Pinpoint the cell where the given text exists, returning its (x, y) midpoint coordinate. 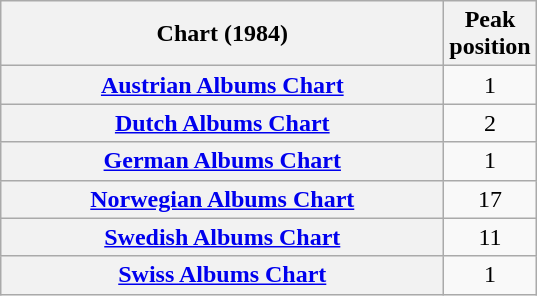
Dutch Albums Chart (222, 123)
Norwegian Albums Chart (222, 199)
German Albums Chart (222, 161)
Swedish Albums Chart (222, 237)
11 (490, 237)
Peakposition (490, 34)
Chart (1984) (222, 34)
Austrian Albums Chart (222, 85)
2 (490, 123)
Swiss Albums Chart (222, 275)
17 (490, 199)
